Provide the (x, y) coordinate of the cell's center where the given text is located.  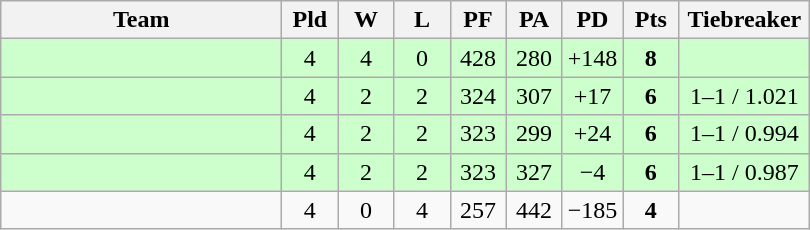
+17 (592, 96)
Pld (310, 20)
1–1 / 1.021 (744, 96)
257 (478, 210)
428 (478, 58)
280 (534, 58)
PD (592, 20)
+148 (592, 58)
PF (478, 20)
−185 (592, 210)
L (422, 20)
Pts (651, 20)
PA (534, 20)
1–1 / 0.994 (744, 134)
324 (478, 96)
299 (534, 134)
327 (534, 172)
Tiebreaker (744, 20)
−4 (592, 172)
Team (142, 20)
442 (534, 210)
307 (534, 96)
1–1 / 0.987 (744, 172)
+24 (592, 134)
8 (651, 58)
W (366, 20)
